From the cell containing the given text, extract its center point as (X, Y) coordinate. 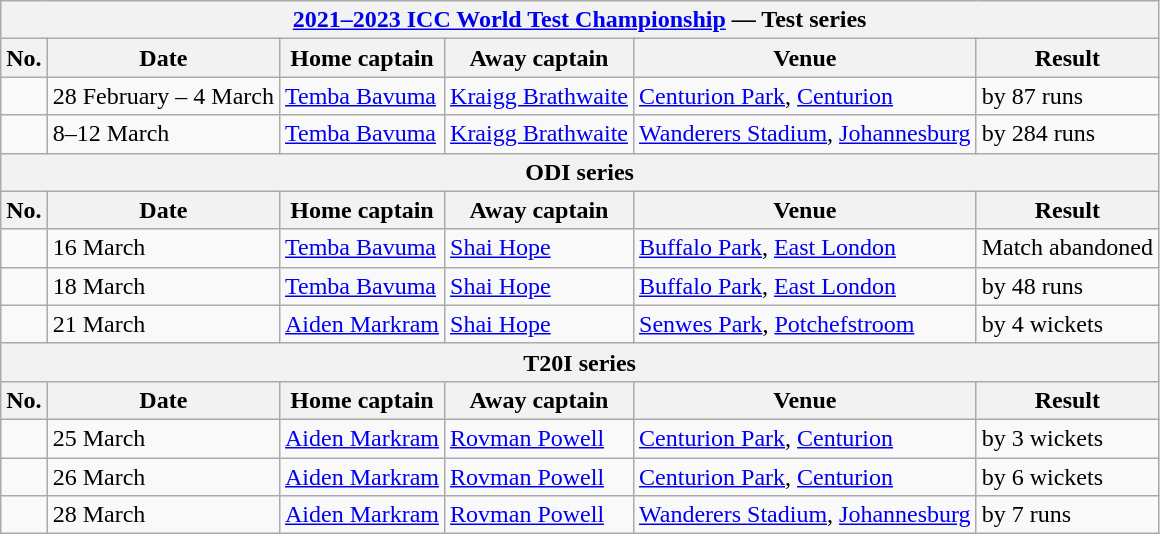
25 March (163, 438)
18 March (163, 286)
21 March (163, 324)
by 7 runs (1067, 515)
T20I series (580, 362)
Senwes Park, Potchefstroom (806, 324)
26 March (163, 477)
16 March (163, 248)
Match abandoned (1067, 248)
ODI series (580, 172)
by 48 runs (1067, 286)
by 4 wickets (1067, 324)
by 87 runs (1067, 96)
28 February – 4 March (163, 96)
by 3 wickets (1067, 438)
by 6 wickets (1067, 477)
by 284 runs (1067, 134)
2021–2023 ICC World Test Championship — Test series (580, 20)
28 March (163, 515)
8–12 March (163, 134)
